For the text-containing cell, return its midpoint in [x, y] coordinate format. 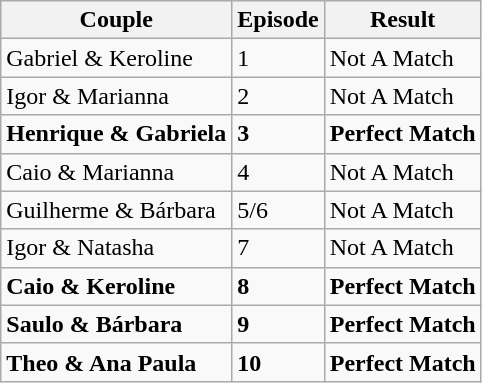
Gabriel & Keroline [116, 58]
7 [278, 248]
Result [402, 20]
4 [278, 172]
Henrique & Gabriela [116, 134]
5/6 [278, 210]
Caio & Marianna [116, 172]
Igor & Natasha [116, 248]
Caio & Keroline [116, 286]
1 [278, 58]
Theo & Ana Paula [116, 362]
9 [278, 324]
Couple [116, 20]
10 [278, 362]
Guilherme & Bárbara [116, 210]
8 [278, 286]
2 [278, 96]
Igor & Marianna [116, 96]
3 [278, 134]
Episode [278, 20]
Saulo & Bárbara [116, 324]
